Scan for the cell matching the given text and deliver its (x, y) coordinate at center. 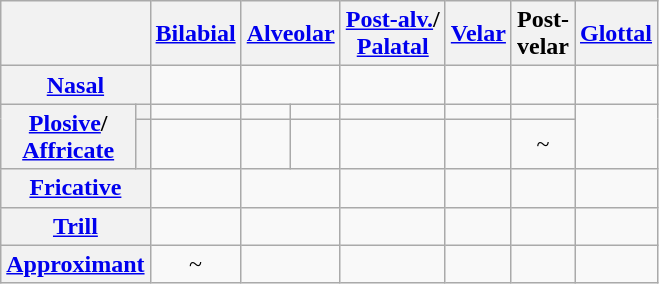
Bilabial (196, 34)
Post-velar (542, 34)
Approximant (76, 264)
Alveolar (290, 34)
Post-alv./Palatal (392, 34)
Trill (76, 226)
Plosive/Affricate (68, 136)
Glottal (616, 34)
Velar (478, 34)
Fricative (76, 188)
Nasal (76, 85)
